Extract the [x, y] coordinate from the center of the cell holding the provided text.  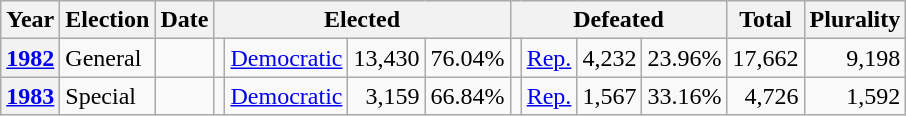
1,592 [855, 96]
3,159 [386, 96]
66.84% [468, 96]
Election [108, 20]
Total [766, 20]
13,430 [386, 58]
Defeated [618, 20]
Date [184, 20]
1983 [30, 96]
4,726 [766, 96]
Plurality [855, 20]
1982 [30, 58]
General [108, 58]
17,662 [766, 58]
33.16% [684, 96]
1,567 [610, 96]
Special [108, 96]
Year [30, 20]
9,198 [855, 58]
76.04% [468, 58]
23.96% [684, 58]
4,232 [610, 58]
Elected [362, 20]
